Capture the cell that displays the provided text and extract its [x, y] central coordinate. 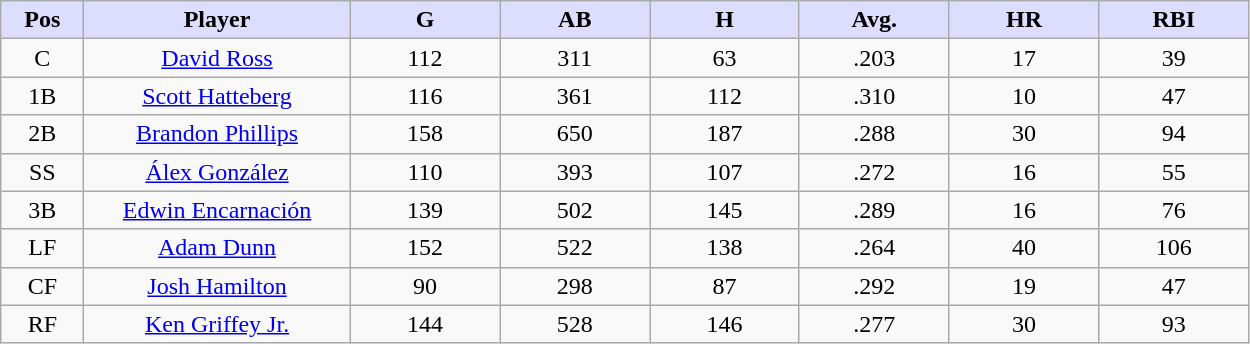
19 [1024, 286]
AB [575, 20]
.310 [874, 96]
David Ross [217, 58]
76 [1174, 210]
502 [575, 210]
Álex González [217, 172]
87 [725, 286]
G [425, 20]
Player [217, 20]
1B [42, 96]
116 [425, 96]
SS [42, 172]
152 [425, 248]
650 [575, 134]
CF [42, 286]
HR [1024, 20]
106 [1174, 248]
94 [1174, 134]
311 [575, 58]
298 [575, 286]
145 [725, 210]
40 [1024, 248]
146 [725, 324]
Adam Dunn [217, 248]
158 [425, 134]
139 [425, 210]
138 [725, 248]
RBI [1174, 20]
.203 [874, 58]
.277 [874, 324]
Ken Griffey Jr. [217, 324]
.264 [874, 248]
H [725, 20]
90 [425, 286]
Pos [42, 20]
C [42, 58]
.292 [874, 286]
Josh Hamilton [217, 286]
10 [1024, 96]
187 [725, 134]
55 [1174, 172]
LF [42, 248]
3B [42, 210]
Brandon Phillips [217, 134]
17 [1024, 58]
63 [725, 58]
393 [575, 172]
107 [725, 172]
Edwin Encarnación [217, 210]
528 [575, 324]
Scott Hatteberg [217, 96]
.289 [874, 210]
RF [42, 324]
39 [1174, 58]
522 [575, 248]
93 [1174, 324]
144 [425, 324]
2B [42, 134]
.272 [874, 172]
361 [575, 96]
.288 [874, 134]
Avg. [874, 20]
110 [425, 172]
